From the cell containing the given text, extract its center point as [X, Y] coordinate. 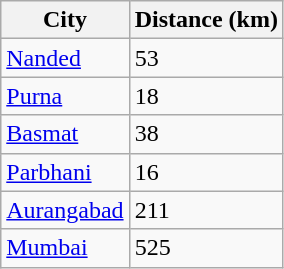
16 [206, 172]
18 [206, 96]
Basmat [65, 134]
525 [206, 248]
Nanded [65, 58]
Parbhani [65, 172]
Distance (km) [206, 20]
Purna [65, 96]
Aurangabad [65, 210]
211 [206, 210]
Mumbai [65, 248]
53 [206, 58]
City [65, 20]
38 [206, 134]
